Locate the cell with the specified text and output its (X, Y) center coordinate. 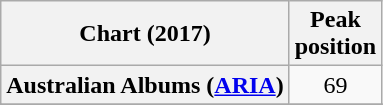
69 (335, 85)
Chart (2017) (145, 34)
Australian Albums (ARIA) (145, 85)
Peak position (335, 34)
